For the text-containing cell, return its midpoint in [x, y] coordinate format. 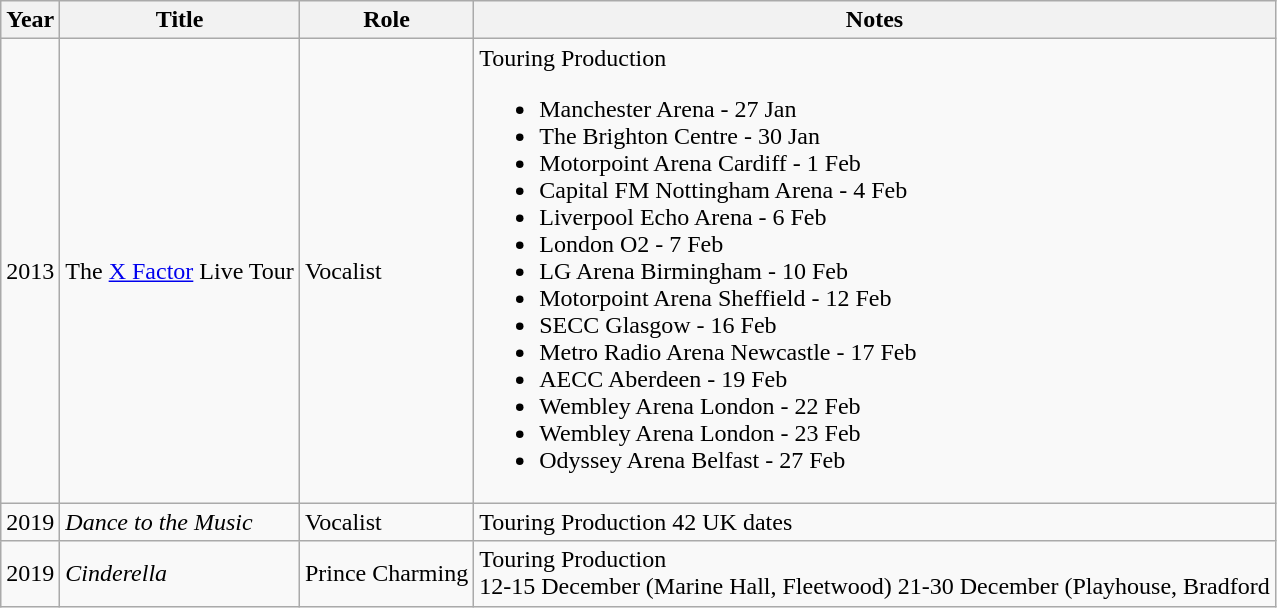
The X Factor Live Tour [180, 271]
Title [180, 20]
Year [30, 20]
Touring Production12-15 December (Marine Hall, Fleetwood) 21-30 December (Playhouse, Bradford [874, 574]
Notes [874, 20]
2013 [30, 271]
Touring Production 42 UK dates [874, 522]
Prince Charming [386, 574]
Cinderella [180, 574]
Dance to the Music [180, 522]
Role [386, 20]
